Return [X, Y] of the center of cell containing provided text 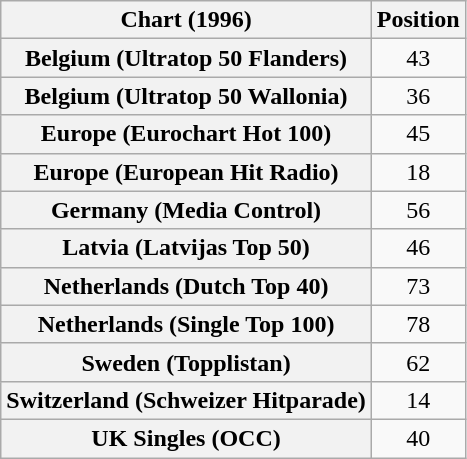
46 [418, 248]
Position [418, 20]
Belgium (Ultratop 50 Flanders) [186, 58]
Europe (European Hit Radio) [186, 172]
Germany (Media Control) [186, 210]
43 [418, 58]
36 [418, 96]
Europe (Eurochart Hot 100) [186, 134]
Netherlands (Single Top 100) [186, 324]
62 [418, 362]
Switzerland (Schweizer Hitparade) [186, 400]
18 [418, 172]
Belgium (Ultratop 50 Wallonia) [186, 96]
78 [418, 324]
14 [418, 400]
45 [418, 134]
Sweden (Topplistan) [186, 362]
40 [418, 438]
Latvia (Latvijas Top 50) [186, 248]
Chart (1996) [186, 20]
73 [418, 286]
Netherlands (Dutch Top 40) [186, 286]
UK Singles (OCC) [186, 438]
56 [418, 210]
